Scan for the cell matching the given text and deliver its [X, Y] coordinate at center. 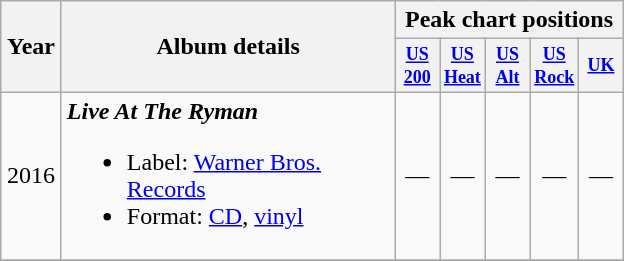
Live At The RymanLabel: Warner Bros. RecordsFormat: CD, vinyl [228, 176]
US Alt [508, 66]
UK [602, 66]
US Rock [554, 66]
Year [32, 47]
Peak chart positions [509, 20]
2016 [32, 176]
Album details [228, 47]
US 200 [418, 66]
US Heat [463, 66]
